Identify which cell holds the provided text, then report its [x, y] central coordinate. 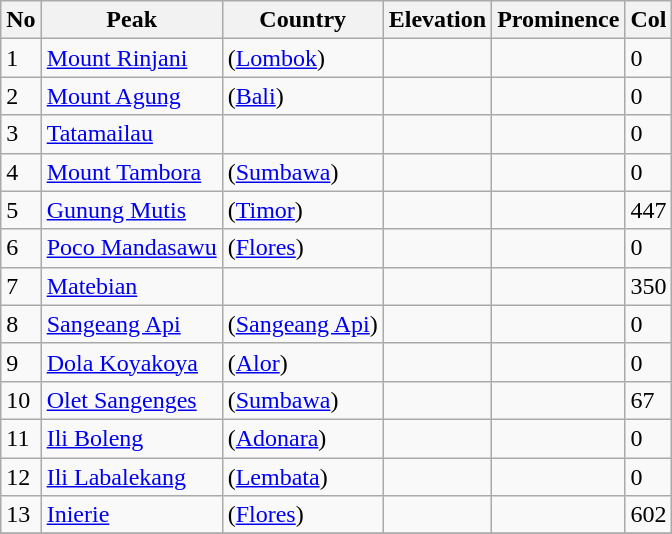
9 [21, 362]
(Adonara) [302, 438]
Elevation [437, 20]
13 [21, 515]
Ili Labalekang [132, 477]
Sangeang Api [132, 324]
447 [648, 210]
11 [21, 438]
(Timor) [302, 210]
Gunung Mutis [132, 210]
6 [21, 248]
12 [21, 477]
(Alor) [302, 362]
5 [21, 210]
10 [21, 400]
1 [21, 58]
Country [302, 20]
Ili Boleng [132, 438]
Col [648, 20]
Mount Rinjani [132, 58]
4 [21, 172]
Mount Tambora [132, 172]
Matebian [132, 286]
Peak [132, 20]
Tatamailau [132, 134]
Dola Koyakoya [132, 362]
Poco Mandasawu [132, 248]
(Lembata) [302, 477]
67 [648, 400]
No [21, 20]
Mount Agung [132, 96]
602 [648, 515]
3 [21, 134]
(Sangeang Api) [302, 324]
350 [648, 286]
2 [21, 96]
Inierie [132, 515]
(Bali) [302, 96]
Olet Sangenges [132, 400]
7 [21, 286]
Prominence [558, 20]
8 [21, 324]
(Lombok) [302, 58]
